Identify which cell holds the provided text, then report its [X, Y] central coordinate. 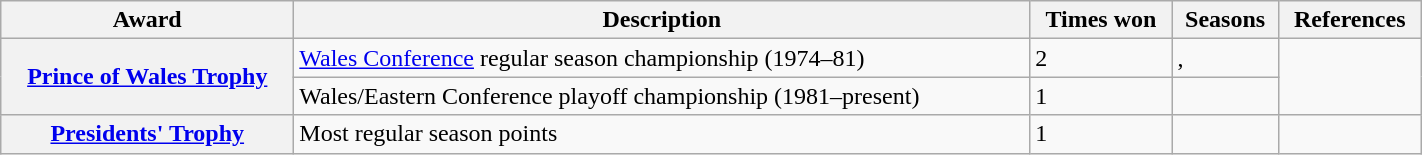
Seasons [1225, 20]
References [1350, 20]
Wales Conference regular season championship (1974–81) [662, 58]
Description [662, 20]
Award [148, 20]
Wales/Eastern Conference playoff championship (1981–present) [662, 96]
Most regular season points [662, 134]
2 [1101, 58]
Times won [1101, 20]
Prince of Wales Trophy [148, 77]
, [1225, 58]
Presidents' Trophy [148, 134]
